Extract the [x, y] coordinate from the center of the cell holding the provided text.  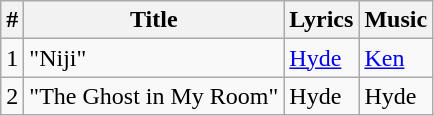
Music [396, 20]
"The Ghost in My Room" [154, 96]
"Niji" [154, 58]
Ken [396, 58]
1 [12, 58]
2 [12, 96]
# [12, 20]
Title [154, 20]
Lyrics [322, 20]
